Locate the cell with the specified text and output its [X, Y] center coordinate. 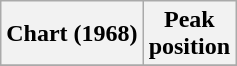
Chart (1968) [72, 34]
Peakposition [189, 34]
